Detect which cell encompasses the target text, then output its (x, y) center coordinate. 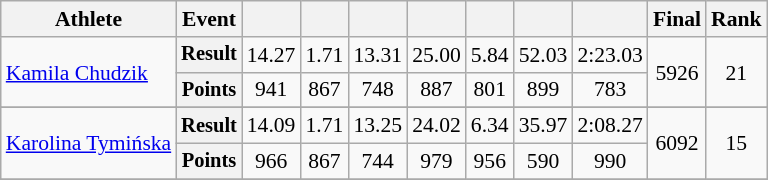
956 (490, 162)
35.97 (544, 126)
5.84 (490, 55)
Athlete (88, 19)
Karolina Tymińska (88, 144)
801 (490, 90)
14.27 (272, 55)
2:08.27 (610, 126)
941 (272, 90)
13.31 (378, 55)
887 (436, 90)
52.03 (544, 55)
24.02 (436, 126)
6092 (677, 144)
21 (736, 72)
Event (209, 19)
590 (544, 162)
2:23.03 (610, 55)
Kamila Chudzik (88, 72)
979 (436, 162)
966 (272, 162)
6.34 (490, 126)
748 (378, 90)
783 (610, 90)
899 (544, 90)
15 (736, 144)
25.00 (436, 55)
5926 (677, 72)
990 (610, 162)
13.25 (378, 126)
Rank (736, 19)
14.09 (272, 126)
744 (378, 162)
Final (677, 19)
